Determine the (x, y) coordinate at the center of the cell enclosing the given text.  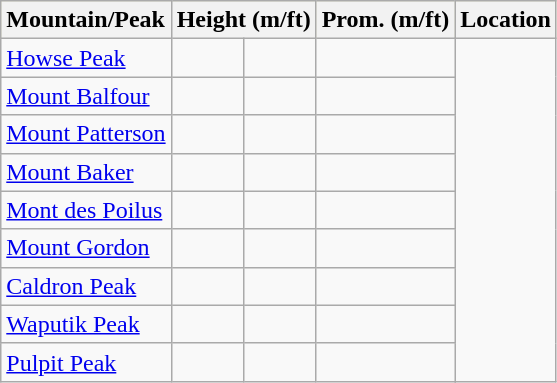
Howse Peak (86, 58)
Height (m/ft) (244, 20)
Mont des Poilus (86, 210)
Pulpit Peak (86, 362)
Location (506, 20)
Mount Baker (86, 172)
Waputik Peak (86, 324)
Mountain/Peak (86, 20)
Mount Gordon (86, 248)
Caldron Peak (86, 286)
Prom. (m/ft) (386, 20)
Mount Balfour (86, 96)
Mount Patterson (86, 134)
